For the text-containing cell, return its midpoint in (x, y) coordinate format. 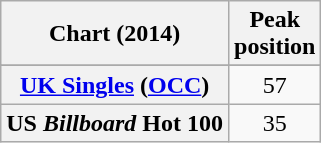
57 (275, 85)
US Billboard Hot 100 (115, 123)
UK Singles (OCC) (115, 85)
Chart (2014) (115, 34)
35 (275, 123)
Peakposition (275, 34)
